Provide the [X, Y] coordinate of the cell's center where the given text is located.  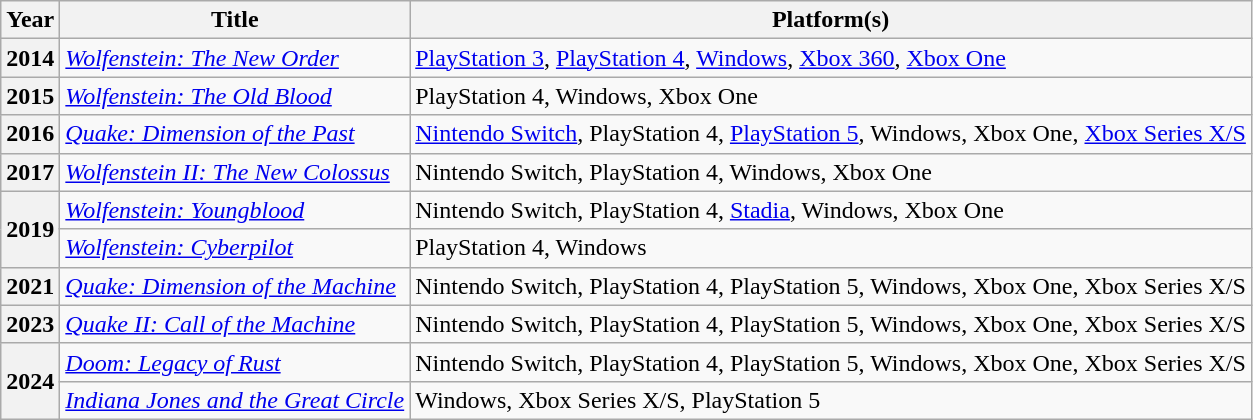
PlayStation 4, Windows [831, 248]
Wolfenstein II: The New Colossus [235, 172]
PlayStation 3, PlayStation 4, Windows, Xbox 360, Xbox One [831, 58]
2019 [30, 229]
Wolfenstein: The New Order [235, 58]
2016 [30, 134]
2021 [30, 286]
2017 [30, 172]
Nintendo Switch, PlayStation 4, Windows, Xbox One [831, 172]
Indiana Jones and the Great Circle [235, 400]
Quake: Dimension of the Machine [235, 286]
Wolfenstein: Cyberpilot [235, 248]
Quake: Dimension of the Past [235, 134]
Title [235, 20]
Wolfenstein: Youngblood [235, 210]
Wolfenstein: The Old Blood [235, 96]
PlayStation 4, Windows, Xbox One [831, 96]
2024 [30, 381]
Doom: Legacy of Rust [235, 362]
2023 [30, 324]
Year [30, 20]
Platform(s) [831, 20]
Quake II: Call of the Machine [235, 324]
2014 [30, 58]
Nintendo Switch, PlayStation 4, Stadia, Windows, Xbox One [831, 210]
2015 [30, 96]
Windows, Xbox Series X/S, PlayStation 5 [831, 400]
